Capture the cell that displays the provided text and extract its (x, y) central coordinate. 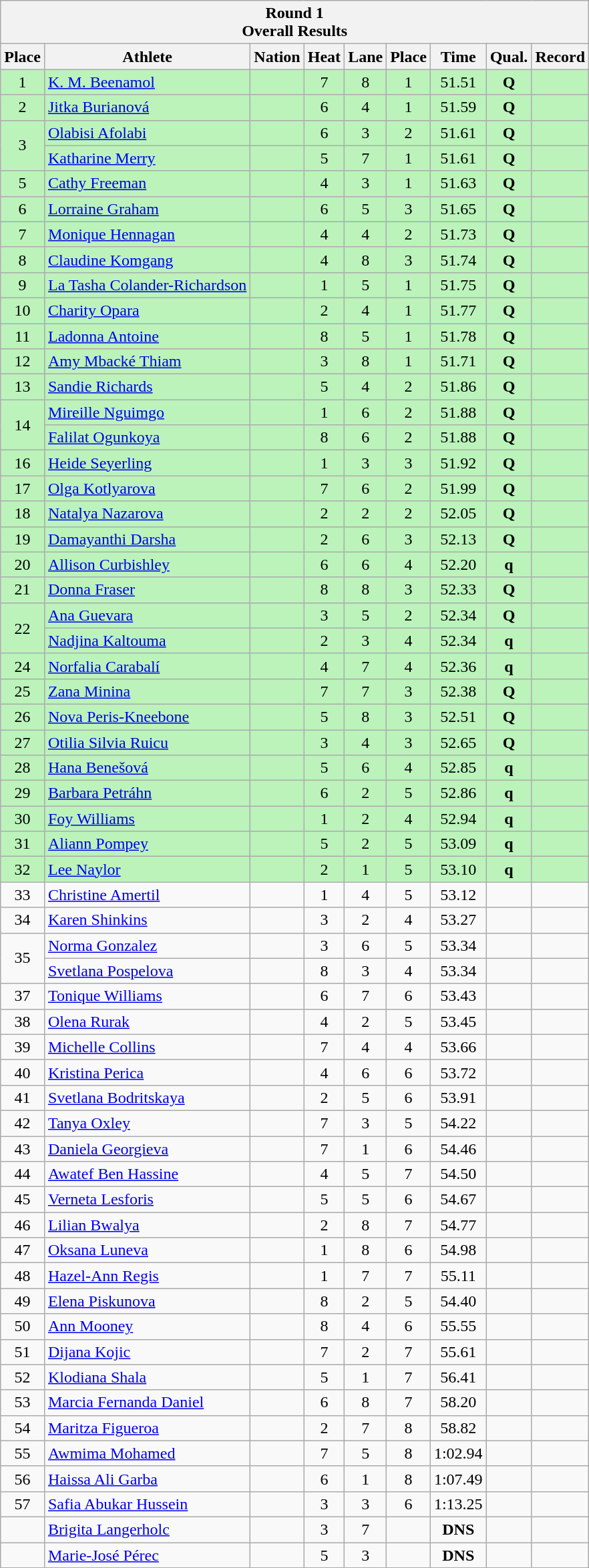
Falilat Ogunkoya (147, 438)
Karen Shinkins (147, 920)
44 (23, 1174)
29 (23, 793)
Verneta Lesforis (147, 1200)
Haissa Ali Garba (147, 1479)
Olabisi Afolabi (147, 133)
52.86 (458, 793)
38 (23, 1022)
Awatef Ben Hassine (147, 1174)
51.73 (458, 234)
Ana Guevara (147, 615)
Charity Opara (147, 310)
Dijana Kojic (147, 1352)
Athlete (147, 57)
51.78 (458, 336)
Hana Benešová (147, 768)
Kristina Perica (147, 1072)
54.98 (458, 1250)
Nadjina Kaltouma (147, 641)
25 (23, 691)
52.13 (458, 539)
Safia Abukar Hussein (147, 1504)
55.61 (458, 1352)
51.71 (458, 362)
58.82 (458, 1428)
Svetlana Pospelova (147, 971)
51.63 (458, 183)
52.94 (458, 819)
39 (23, 1047)
52.65 (458, 743)
Oksana Luneva (147, 1250)
Nation (277, 57)
41 (23, 1098)
24 (23, 666)
52.51 (458, 717)
53.09 (458, 844)
Marcia Fernanda Daniel (147, 1403)
Otilia Silvia Ruicu (147, 743)
52.36 (458, 666)
Marie-José Pérec (147, 1555)
48 (23, 1276)
Time (458, 57)
K. M. Beenamol (147, 82)
Olena Rurak (147, 1022)
Jitka Burianová (147, 107)
Tonique Williams (147, 996)
35 (23, 958)
31 (23, 844)
Tanya Oxley (147, 1123)
40 (23, 1072)
56.41 (458, 1377)
Sandie Richards (147, 387)
Monique Hennagan (147, 234)
58.20 (458, 1403)
Lee Naylor (147, 869)
Foy Williams (147, 819)
11 (23, 336)
33 (23, 895)
Qual. (509, 57)
Ann Mooney (147, 1326)
Norma Gonzalez (147, 945)
Cathy Freeman (147, 183)
45 (23, 1200)
Lilian Bwalya (147, 1225)
27 (23, 743)
52.05 (458, 514)
57 (23, 1504)
19 (23, 539)
54 (23, 1428)
22 (23, 628)
52 (23, 1377)
Daniela Georgieva (147, 1148)
Ladonna Antoine (147, 336)
Hazel-Ann Regis (147, 1276)
53.91 (458, 1098)
53 (23, 1403)
52.20 (458, 564)
14 (23, 425)
53.66 (458, 1047)
53.27 (458, 920)
51.77 (458, 310)
Aliann Pompey (147, 844)
1:13.25 (458, 1504)
16 (23, 463)
34 (23, 920)
30 (23, 819)
Claudine Komgang (147, 260)
52.38 (458, 691)
18 (23, 514)
54.46 (458, 1148)
Klodiana Shala (147, 1377)
Elena Piskunova (147, 1301)
51.99 (458, 488)
1:02.94 (458, 1453)
1:07.49 (458, 1479)
56 (23, 1479)
47 (23, 1250)
51.75 (458, 285)
13 (23, 387)
Katharine Merry (147, 158)
46 (23, 1225)
28 (23, 768)
Donna Fraser (147, 590)
Nova Peris-Kneebone (147, 717)
Olga Kotlyarova (147, 488)
Brigita Langerholc (147, 1529)
54.77 (458, 1225)
54.22 (458, 1123)
Damayanthi Darsha (147, 539)
La Tasha Colander-Richardson (147, 285)
51.74 (458, 260)
Allison Curbishley (147, 564)
Mireille Nguimgo (147, 412)
43 (23, 1148)
Amy Mbacké Thiam (147, 362)
49 (23, 1301)
55.55 (458, 1326)
12 (23, 362)
Record (560, 57)
Round 1 Overall Results (295, 23)
Maritza Figueroa (147, 1428)
51.59 (458, 107)
17 (23, 488)
55 (23, 1453)
51.65 (458, 209)
20 (23, 564)
52.33 (458, 590)
53.12 (458, 895)
Heat (324, 57)
53.45 (458, 1022)
Lane (366, 57)
53.43 (458, 996)
9 (23, 285)
Zana Minina (147, 691)
50 (23, 1326)
51 (23, 1352)
53.72 (458, 1072)
Michelle Collins (147, 1047)
55.11 (458, 1276)
Natalya Nazarova (147, 514)
51.92 (458, 463)
53.10 (458, 869)
Barbara Petráhn (147, 793)
Norfalia Carabalí (147, 666)
52.85 (458, 768)
Christine Amertil (147, 895)
Lorraine Graham (147, 209)
54.40 (458, 1301)
51.86 (458, 387)
51.51 (458, 82)
54.50 (458, 1174)
37 (23, 996)
Awmima Mohamed (147, 1453)
54.67 (458, 1200)
26 (23, 717)
Svetlana Bodritskaya (147, 1098)
42 (23, 1123)
Heide Seyerling (147, 463)
10 (23, 310)
32 (23, 869)
21 (23, 590)
